From the cell containing the given text, extract its center point as [X, Y] coordinate. 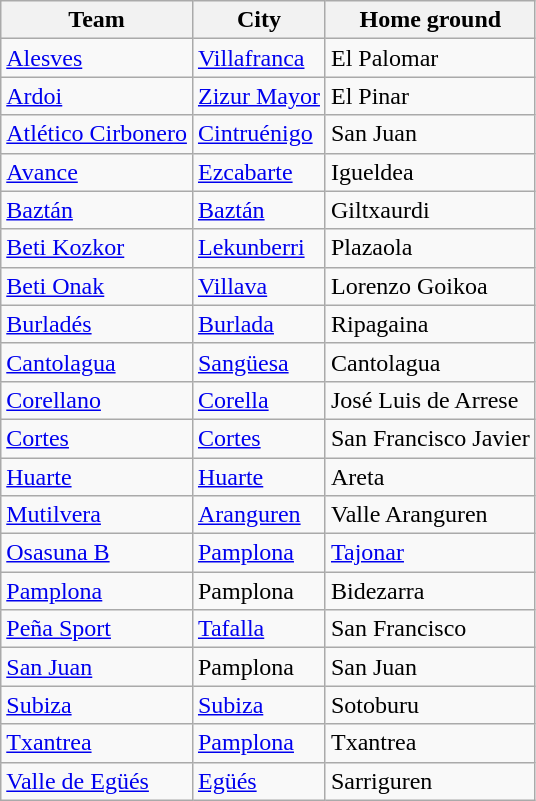
Osasuna B [97, 553]
Valle de Egüés [97, 781]
Tafalla [258, 629]
El Palomar [430, 58]
Valle Aranguren [430, 515]
Egüés [258, 781]
Beti Onak [97, 286]
Mutilvera [97, 515]
Ezcabarte [258, 172]
El Pinar [430, 96]
Alesves [97, 58]
San Francisco Javier [430, 438]
Cintruénigo [258, 134]
Peña Sport [97, 629]
Aranguren [258, 515]
Villava [258, 286]
Plazaola [430, 248]
Areta [430, 477]
Sarriguren [430, 781]
Igueldea [430, 172]
Lekunberri [258, 248]
Lorenzo Goikoa [430, 286]
Corellano [97, 400]
Team [97, 20]
Beti Kozkor [97, 248]
Home ground [430, 20]
Zizur Mayor [258, 96]
Burlada [258, 324]
Sangüesa [258, 362]
Bidezarra [430, 591]
José Luis de Arrese [430, 400]
Corella [258, 400]
City [258, 20]
Ripagaina [430, 324]
Atlético Cirbonero [97, 134]
Burladés [97, 324]
Villafranca [258, 58]
Giltxaurdi [430, 210]
Tajonar [430, 553]
San Francisco [430, 629]
Avance [97, 172]
Sotoburu [430, 705]
Ardoi [97, 96]
